Return the [x, y] coordinate for the center point of the cell that contains the specified text.  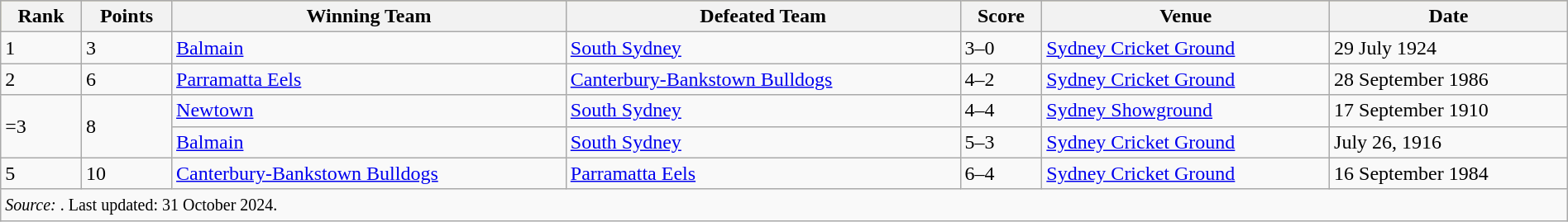
4–2 [1001, 79]
3 [126, 48]
Date [1449, 17]
16 September 1984 [1449, 173]
Venue [1186, 17]
Sydney Showground [1186, 111]
10 [126, 173]
Defeated Team [762, 17]
4–4 [1001, 111]
3–0 [1001, 48]
=3 [41, 126]
Rank [41, 17]
2 [41, 79]
28 September 1986 [1449, 79]
17 September 1910 [1449, 111]
29 July 1924 [1449, 48]
Points [126, 17]
Source: . Last updated: 31 October 2024. [784, 205]
1 [41, 48]
6–4 [1001, 173]
Newtown [369, 111]
6 [126, 79]
Winning Team [369, 17]
5 [41, 173]
8 [126, 126]
Score [1001, 17]
July 26, 1916 [1449, 142]
5–3 [1001, 142]
